For the text-containing cell, return its midpoint in (X, Y) coordinate format. 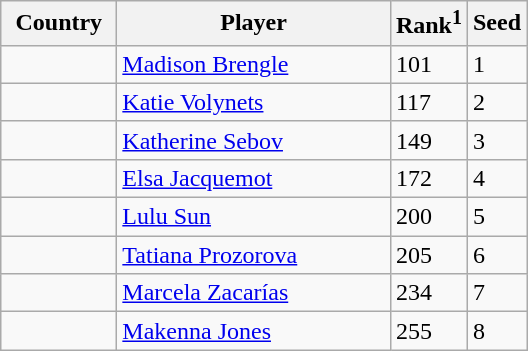
Country (59, 24)
6 (496, 255)
149 (428, 140)
205 (428, 255)
Tatiana Prozorova (254, 255)
Rank1 (428, 24)
Katherine Sebov (254, 140)
7 (496, 293)
Player (254, 24)
172 (428, 178)
Katie Volynets (254, 102)
Makenna Jones (254, 331)
Lulu Sun (254, 217)
255 (428, 331)
Elsa Jacquemot (254, 178)
3 (496, 140)
1 (496, 64)
Marcela Zacarías (254, 293)
200 (428, 217)
101 (428, 64)
Seed (496, 24)
4 (496, 178)
2 (496, 102)
117 (428, 102)
Madison Brengle (254, 64)
8 (496, 331)
5 (496, 217)
234 (428, 293)
